Output the (X, Y) coordinate of the center of the cell containing the given text.  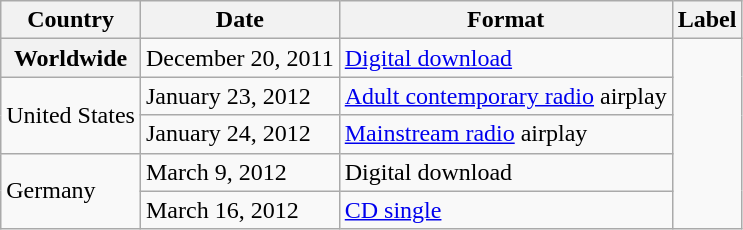
Label (707, 20)
Germany (71, 191)
Adult contemporary radio airplay (506, 96)
United States (71, 115)
Mainstream radio airplay (506, 134)
Country (71, 20)
January 23, 2012 (240, 96)
Worldwide (71, 58)
March 9, 2012 (240, 172)
March 16, 2012 (240, 210)
January 24, 2012 (240, 134)
Date (240, 20)
Format (506, 20)
CD single (506, 210)
December 20, 2011 (240, 58)
